Determine the [x, y] coordinate at the center of the cell enclosing the given text.  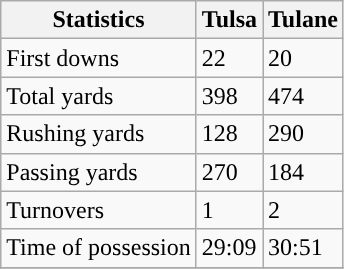
270 [229, 172]
1 [229, 210]
Passing yards [99, 172]
474 [304, 96]
Time of possession [99, 248]
398 [229, 96]
22 [229, 58]
Tulane [304, 20]
Rushing yards [99, 134]
First downs [99, 58]
290 [304, 134]
128 [229, 134]
20 [304, 58]
Turnovers [99, 210]
29:09 [229, 248]
Tulsa [229, 20]
Statistics [99, 20]
184 [304, 172]
2 [304, 210]
30:51 [304, 248]
Total yards [99, 96]
